Provide the (X, Y) coordinate of the cell's center where the given text is located.  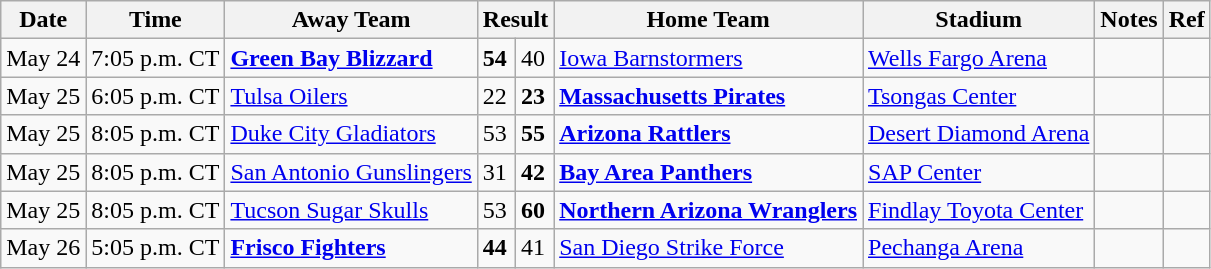
Findlay Toyota Center (978, 210)
42 (534, 172)
Home Team (708, 20)
41 (534, 248)
22 (496, 96)
Massachusetts Pirates (708, 96)
Tulsa Oilers (351, 96)
Ref (1186, 20)
SAP Center (978, 172)
Pechanga Arena (978, 248)
6:05 p.m. CT (156, 96)
40 (534, 58)
Green Bay Blizzard (351, 58)
Result (515, 20)
54 (496, 58)
Frisco Fighters (351, 248)
Arizona Rattlers (708, 134)
Duke City Gladiators (351, 134)
Stadium (978, 20)
60 (534, 210)
Tucson Sugar Skulls (351, 210)
San Diego Strike Force (708, 248)
May 24 (44, 58)
Date (44, 20)
31 (496, 172)
San Antonio Gunslingers (351, 172)
7:05 p.m. CT (156, 58)
5:05 p.m. CT (156, 248)
Notes (1129, 20)
May 26 (44, 248)
Bay Area Panthers (708, 172)
44 (496, 248)
Time (156, 20)
Tsongas Center (978, 96)
Away Team (351, 20)
Iowa Barnstormers (708, 58)
55 (534, 134)
Desert Diamond Arena (978, 134)
Wells Fargo Arena (978, 58)
Northern Arizona Wranglers (708, 210)
23 (534, 96)
